From the cell containing the given text, extract its center point as [X, Y] coordinate. 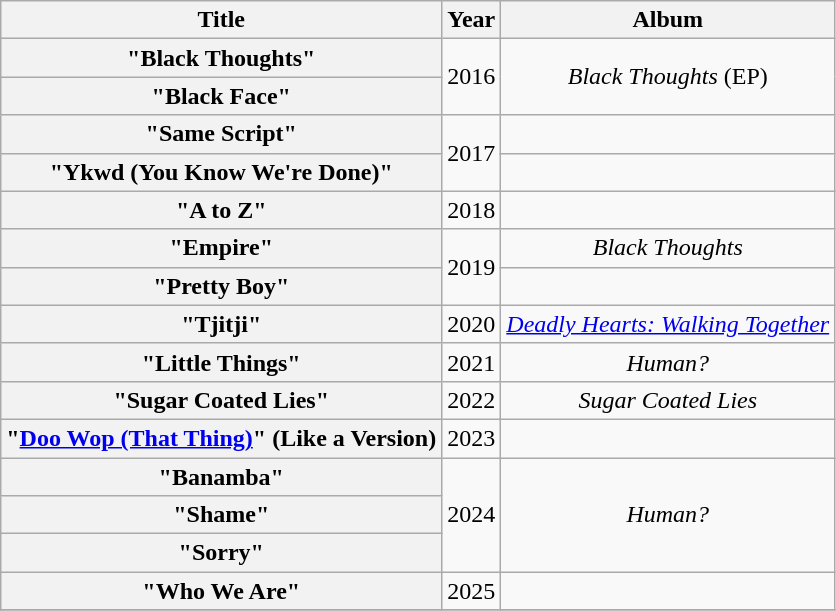
Title [222, 20]
"Tjitji" [222, 324]
2020 [472, 324]
"Sorry" [222, 553]
"Pretty Boy" [222, 286]
2021 [472, 362]
"Same Script" [222, 134]
2024 [472, 515]
2025 [472, 591]
"Sugar Coated Lies" [222, 400]
"Banamba" [222, 477]
2018 [472, 210]
"Ykwd (You Know We're Done)" [222, 172]
"Black Thoughts" [222, 58]
"Black Face" [222, 96]
"Shame" [222, 515]
"Who We Are" [222, 591]
Black Thoughts [668, 248]
2017 [472, 153]
Deadly Hearts: Walking Together [668, 324]
Album [668, 20]
2022 [472, 400]
Black Thoughts (EP) [668, 77]
Sugar Coated Lies [668, 400]
2019 [472, 267]
Year [472, 20]
"Empire" [222, 248]
2016 [472, 77]
2023 [472, 438]
"Doo Wop (That Thing)" (Like a Version) [222, 438]
"A to Z" [222, 210]
"Little Things" [222, 362]
